For the text-containing cell, return its midpoint in [x, y] coordinate format. 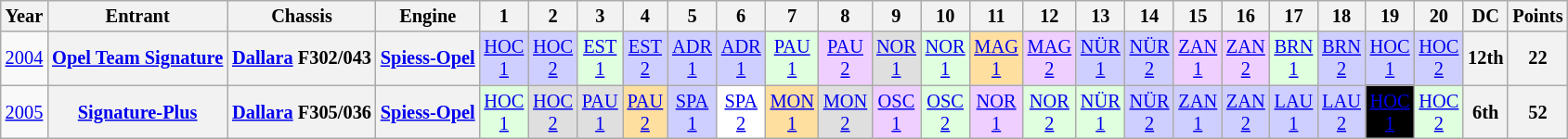
LAU1 [1294, 112]
4 [646, 16]
12 [1049, 16]
Entrant [137, 16]
7 [793, 16]
MAG2 [1049, 58]
6th [1485, 112]
6 [741, 16]
2004 [24, 58]
10 [945, 16]
Signature-Plus [137, 112]
9 [897, 16]
MON1 [793, 112]
MON2 [845, 112]
11 [995, 16]
Year [24, 16]
8 [845, 16]
Chassis [302, 16]
Dallara F302/043 [302, 58]
BRN2 [1341, 58]
1 [505, 16]
14 [1149, 16]
20 [1439, 16]
5 [693, 16]
52 [1537, 112]
OSC1 [897, 112]
13 [1101, 16]
NOR2 [1049, 112]
EST2 [646, 58]
OSC2 [945, 112]
3 [600, 16]
Engine [428, 16]
Dallara F305/036 [302, 112]
MAG1 [995, 58]
2 [553, 16]
SPA2 [741, 112]
DC [1485, 16]
2005 [24, 112]
22 [1537, 58]
12th [1485, 58]
Opel Team Signature [137, 58]
EST1 [600, 58]
18 [1341, 16]
Points [1537, 16]
17 [1294, 16]
15 [1198, 16]
16 [1246, 16]
BRN1 [1294, 58]
LAU2 [1341, 112]
19 [1391, 16]
SPA1 [693, 112]
